Scan for the cell matching the given text and deliver its (x, y) coordinate at center. 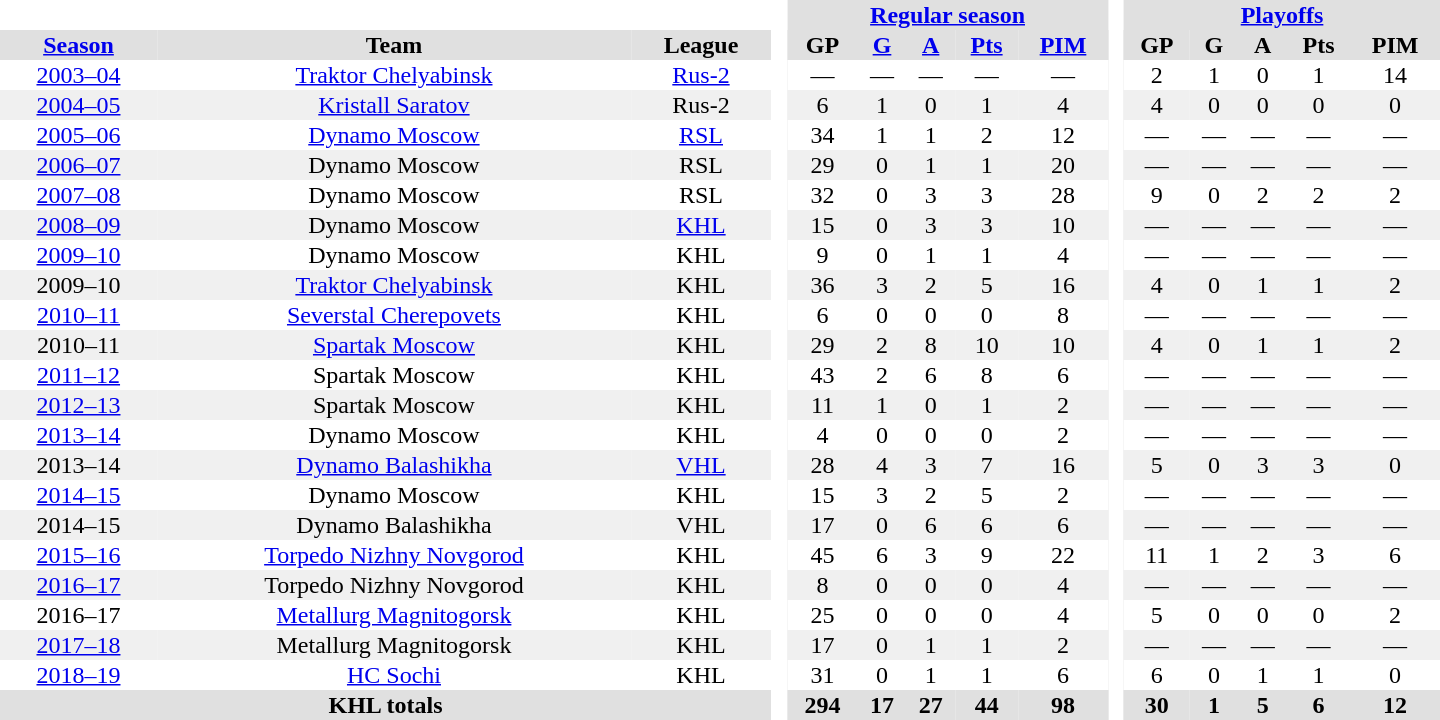
Severstal Cherepovets (394, 315)
2006–07 (78, 165)
Team (394, 45)
2004–05 (78, 105)
27 (930, 705)
Regular season (948, 15)
2017–18 (78, 645)
Season (78, 45)
Playoffs (1282, 15)
44 (986, 705)
25 (822, 615)
30 (1157, 705)
43 (822, 375)
2003–04 (78, 75)
36 (822, 285)
2007–08 (78, 195)
294 (822, 705)
7 (986, 465)
KHL totals (386, 705)
31 (822, 675)
2008–09 (78, 225)
2015–16 (78, 555)
2005–06 (78, 135)
2011–12 (78, 375)
34 (822, 135)
98 (1063, 705)
HC Sochi (394, 675)
2012–13 (78, 405)
2018–19 (78, 675)
20 (1063, 165)
22 (1063, 555)
League (701, 45)
Kristall Saratov (394, 105)
45 (822, 555)
14 (1395, 75)
32 (822, 195)
